Pinpoint the cell where the given text exists, returning its (x, y) midpoint coordinate. 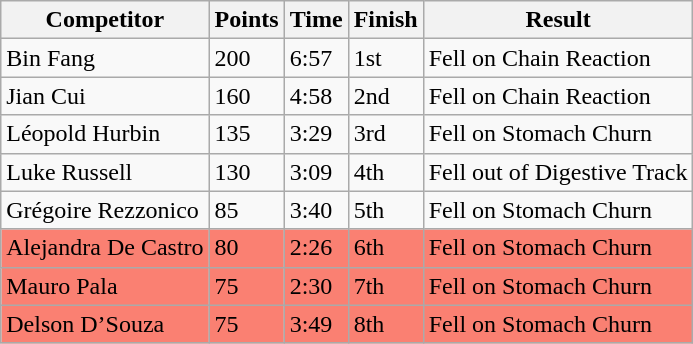
2nd (386, 96)
135 (246, 134)
4:58 (316, 96)
3:49 (316, 324)
85 (246, 210)
80 (246, 248)
Grégoire Rezzonico (105, 210)
200 (246, 58)
Jian Cui (105, 96)
7th (386, 286)
3:09 (316, 172)
Competitor (105, 20)
Time (316, 20)
6th (386, 248)
Finish (386, 20)
5th (386, 210)
Fell out of Digestive Track (558, 172)
130 (246, 172)
Bin Fang (105, 58)
2:30 (316, 286)
Léopold Hurbin (105, 134)
8th (386, 324)
6:57 (316, 58)
3:40 (316, 210)
Result (558, 20)
160 (246, 96)
2:26 (316, 248)
Delson D’Souza (105, 324)
Points (246, 20)
3:29 (316, 134)
Alejandra De Castro (105, 248)
Luke Russell (105, 172)
3rd (386, 134)
4th (386, 172)
Mauro Pala (105, 286)
1st (386, 58)
